Scan for the cell matching the given text and deliver its (X, Y) coordinate at center. 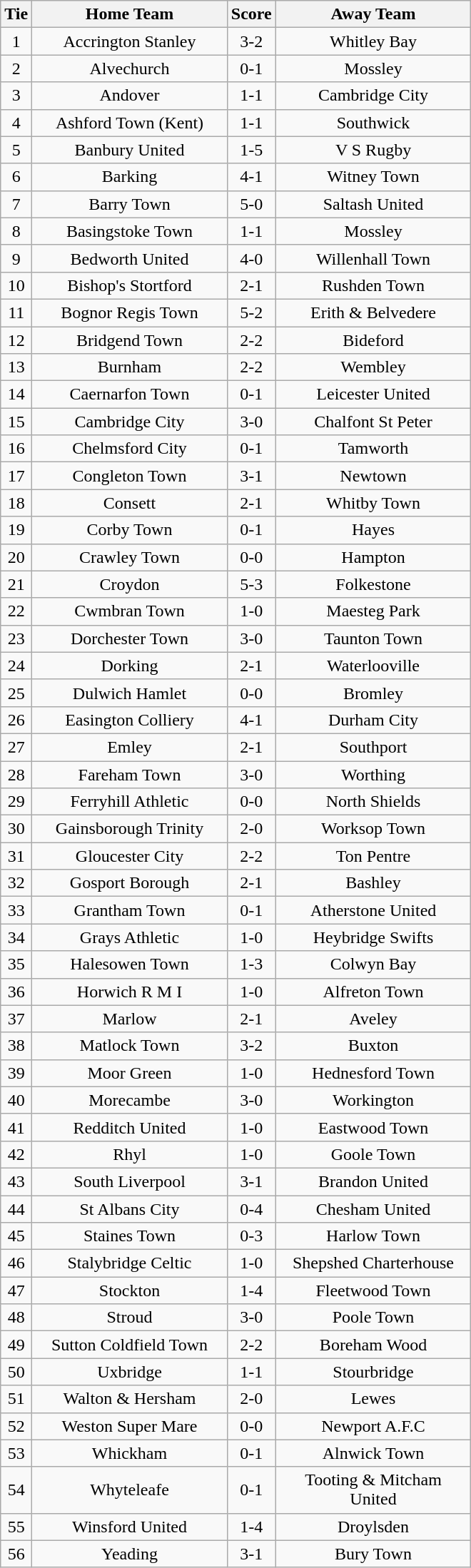
Witney Town (373, 177)
48 (16, 1318)
28 (16, 774)
5 (16, 150)
Banbury United (130, 150)
Atherstone United (373, 910)
Heybridge Swifts (373, 937)
20 (16, 557)
Croydon (130, 584)
Waterlooville (373, 666)
1 (16, 41)
47 (16, 1290)
Alfreton Town (373, 992)
17 (16, 476)
32 (16, 883)
56 (16, 1554)
Redditch United (130, 1127)
15 (16, 422)
Bedworth United (130, 258)
30 (16, 829)
26 (16, 720)
Maesteg Park (373, 611)
Uxbridge (130, 1372)
6 (16, 177)
Willenhall Town (373, 258)
11 (16, 312)
Tooting & Mitcham United (373, 1490)
4-0 (251, 258)
Weston Super Mare (130, 1426)
42 (16, 1154)
54 (16, 1490)
Taunton Town (373, 638)
Congleton Town (130, 476)
Burnham (130, 367)
Alnwick Town (373, 1453)
Folkestone (373, 584)
Brandon United (373, 1181)
Crawley Town (130, 557)
Stalybridge Celtic (130, 1263)
Bashley (373, 883)
St Albans City (130, 1209)
45 (16, 1236)
Bognor Regis Town (130, 312)
Home Team (130, 14)
51 (16, 1399)
Dorchester Town (130, 638)
39 (16, 1073)
Easington Colliery (130, 720)
25 (16, 693)
Buxton (373, 1046)
Goole Town (373, 1154)
5-3 (251, 584)
Hampton (373, 557)
5-2 (251, 312)
Fleetwood Town (373, 1290)
North Shields (373, 802)
55 (16, 1527)
Dorking (130, 666)
35 (16, 964)
V S Rugby (373, 150)
Worksop Town (373, 829)
44 (16, 1209)
Winsford United (130, 1527)
Cwmbran Town (130, 611)
Ton Pentre (373, 856)
Morecambe (130, 1100)
36 (16, 992)
29 (16, 802)
Bromley (373, 693)
Tamworth (373, 449)
Score (251, 14)
Shepshed Charterhouse (373, 1263)
Barry Town (130, 204)
21 (16, 584)
49 (16, 1345)
Halesowen Town (130, 964)
Fareham Town (130, 774)
Hednesford Town (373, 1073)
Away Team (373, 14)
Gosport Borough (130, 883)
Rushden Town (373, 285)
South Liverpool (130, 1181)
Grays Athletic (130, 937)
Southport (373, 747)
Poole Town (373, 1318)
46 (16, 1263)
Alvechurch (130, 68)
Emley (130, 747)
Aveley (373, 1019)
Barking (130, 177)
50 (16, 1372)
Newport A.F.C (373, 1426)
9 (16, 258)
0-4 (251, 1209)
Matlock Town (130, 1046)
31 (16, 856)
Hayes (373, 530)
Andover (130, 96)
Whyteleafe (130, 1490)
Boreham Wood (373, 1345)
40 (16, 1100)
Ashford Town (Kent) (130, 123)
Durham City (373, 720)
Harlow Town (373, 1236)
34 (16, 937)
Accrington Stanley (130, 41)
1-3 (251, 964)
Workington (373, 1100)
Southwick (373, 123)
Basingstoke Town (130, 231)
Erith & Belvedere (373, 312)
Horwich R M I (130, 992)
Yeading (130, 1554)
Staines Town (130, 1236)
12 (16, 340)
Whitby Town (373, 503)
Worthing (373, 774)
1-5 (251, 150)
Newtown (373, 476)
43 (16, 1181)
Lewes (373, 1399)
Saltash United (373, 204)
7 (16, 204)
Ferryhill Athletic (130, 802)
53 (16, 1453)
27 (16, 747)
Stockton (130, 1290)
Colwyn Bay (373, 964)
5-0 (251, 204)
19 (16, 530)
Bideford (373, 340)
Dulwich Hamlet (130, 693)
Sutton Coldfield Town (130, 1345)
4 (16, 123)
3 (16, 96)
Wembley (373, 367)
Grantham Town (130, 910)
Chesham United (373, 1209)
Marlow (130, 1019)
Moor Green (130, 1073)
Chalfont St Peter (373, 422)
0-3 (251, 1236)
Chelmsford City (130, 449)
Eastwood Town (373, 1127)
16 (16, 449)
41 (16, 1127)
Bridgend Town (130, 340)
33 (16, 910)
Stourbridge (373, 1372)
22 (16, 611)
Corby Town (130, 530)
Gainsborough Trinity (130, 829)
Stroud (130, 1318)
52 (16, 1426)
18 (16, 503)
Gloucester City (130, 856)
8 (16, 231)
Leicester United (373, 394)
14 (16, 394)
Bury Town (373, 1554)
Droylsden (373, 1527)
Caernarfon Town (130, 394)
Whickham (130, 1453)
10 (16, 285)
Bishop's Stortford (130, 285)
2 (16, 68)
38 (16, 1046)
23 (16, 638)
Consett (130, 503)
37 (16, 1019)
Tie (16, 14)
Whitley Bay (373, 41)
13 (16, 367)
Walton & Hersham (130, 1399)
Rhyl (130, 1154)
24 (16, 666)
